Output the (x, y) coordinate of the center of the cell containing the given text.  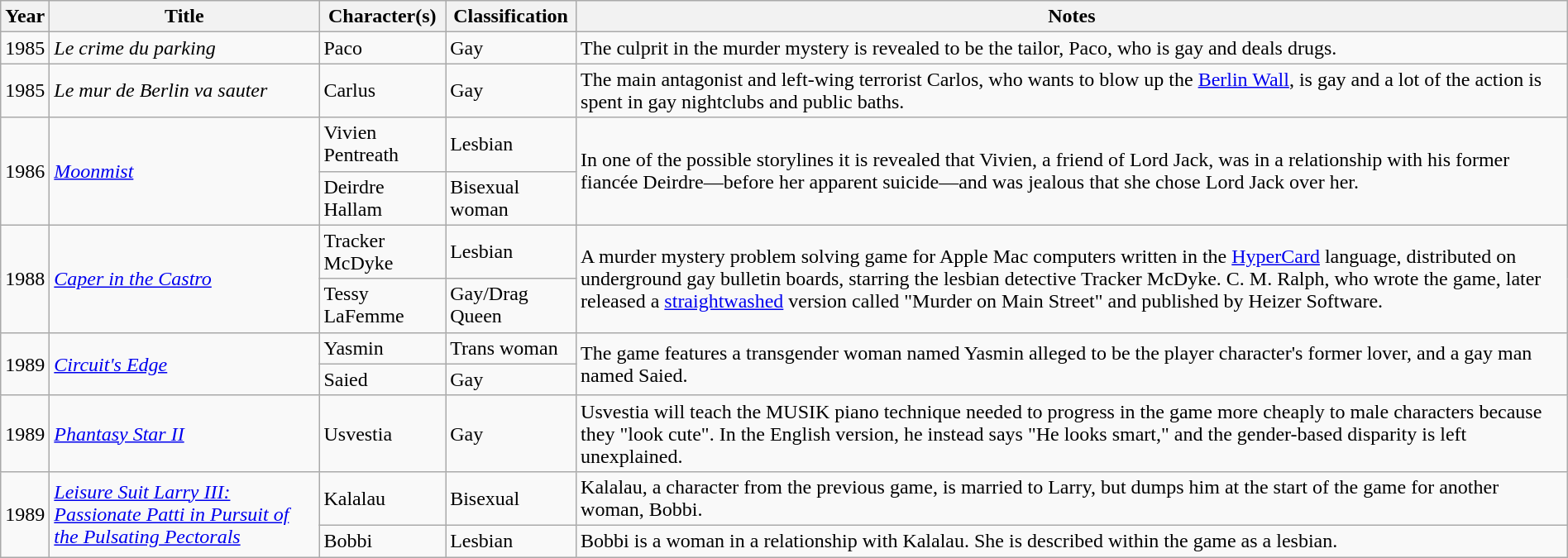
Classification (511, 17)
Moonmist (184, 171)
Deirdre Hallam (382, 198)
Bobbi (382, 541)
Bisexual (511, 498)
Character(s) (382, 17)
Phantasy Star II (184, 433)
Tracker McDyke (382, 251)
Carlus (382, 91)
Le mur de Berlin va sauter (184, 91)
Vivien Pentreath (382, 144)
Kalalau, a character from the previous game, is married to Larry, but dumps him at the start of the game for another woman, Bobbi. (1072, 498)
Bobbi is a woman in a relationship with Kalalau. She is described within the game as a lesbian. (1072, 541)
1986 (25, 171)
Paco (382, 48)
The game features a transgender woman named Yasmin alleged to be the player character's former lover, and a gay man named Saied. (1072, 364)
Leisure Suit Larry III: Passionate Patti in Pursuit of the Pulsating Pectorals (184, 514)
Notes (1072, 17)
Saied (382, 379)
Kalalau (382, 498)
The culprit in the murder mystery is revealed to be the tailor, Paco, who is gay and deals drugs. (1072, 48)
Title (184, 17)
Usvestia (382, 433)
Bisexual woman (511, 198)
Trans woman (511, 348)
Caper in the Castro (184, 279)
Le crime du parking (184, 48)
1988 (25, 279)
Year (25, 17)
Tessy LaFemme (382, 306)
Yasmin (382, 348)
Circuit's Edge (184, 364)
Gay/Drag Queen (511, 306)
